Find where the given text appears and provide that cell's center as (x, y) coordinate. 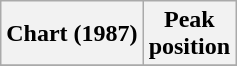
Chart (1987) (72, 34)
Peakposition (189, 34)
